Pinpoint the cell where the given text exists, returning its [x, y] midpoint coordinate. 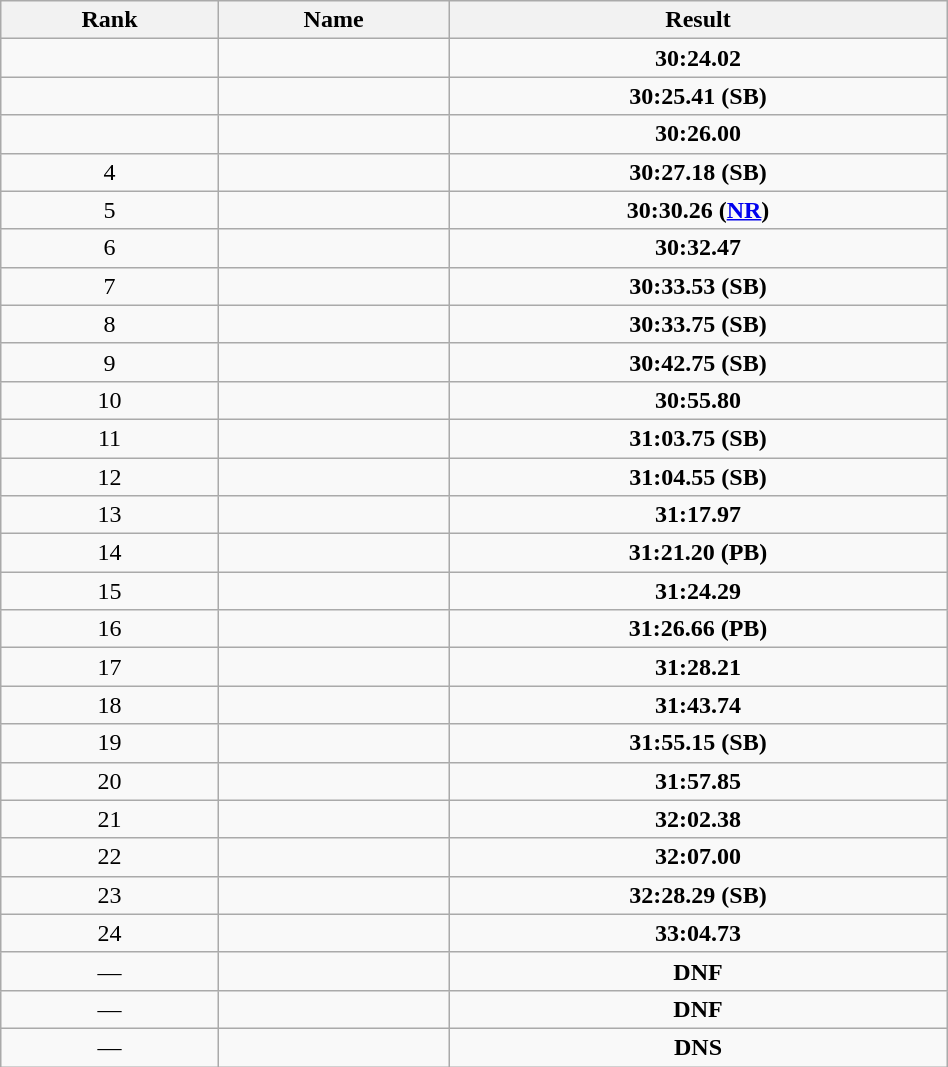
15 [110, 591]
14 [110, 553]
31:57.85 [698, 781]
5 [110, 210]
30:33.53 (SB) [698, 286]
Rank [110, 20]
18 [110, 705]
Result [698, 20]
30:32.47 [698, 248]
30:25.41 (SB) [698, 96]
9 [110, 362]
24 [110, 933]
6 [110, 248]
30:33.75 (SB) [698, 324]
12 [110, 477]
31:28.21 [698, 667]
30:55.80 [698, 400]
33:04.73 [698, 933]
31:43.74 [698, 705]
32:07.00 [698, 857]
17 [110, 667]
19 [110, 743]
31:03.75 (SB) [698, 438]
21 [110, 819]
11 [110, 438]
31:24.29 [698, 591]
31:55.15 (SB) [698, 743]
23 [110, 895]
31:26.66 (PB) [698, 629]
4 [110, 172]
8 [110, 324]
30:27.18 (SB) [698, 172]
31:17.97 [698, 515]
20 [110, 781]
16 [110, 629]
13 [110, 515]
Name [333, 20]
7 [110, 286]
22 [110, 857]
32:28.29 (SB) [698, 895]
31:04.55 (SB) [698, 477]
30:24.02 [698, 58]
30:30.26 (NR) [698, 210]
10 [110, 400]
30:42.75 (SB) [698, 362]
30:26.00 [698, 134]
32:02.38 [698, 819]
DNS [698, 1047]
31:21.20 (PB) [698, 553]
